Detect which cell encompasses the target text, then output its (X, Y) center coordinate. 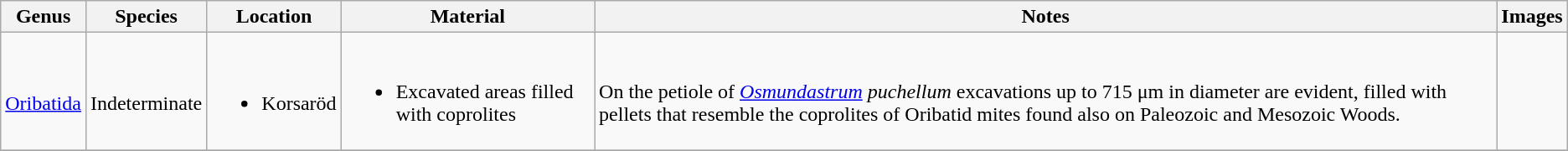
Excavated areas filled with coprolites (467, 91)
Genus (44, 17)
Images (1532, 17)
Korsaröd (274, 91)
Location (274, 17)
Material (467, 17)
Oribatida (44, 91)
Notes (1045, 17)
Indeterminate (146, 91)
Species (146, 17)
